Return [x, y] of the center of cell containing provided text 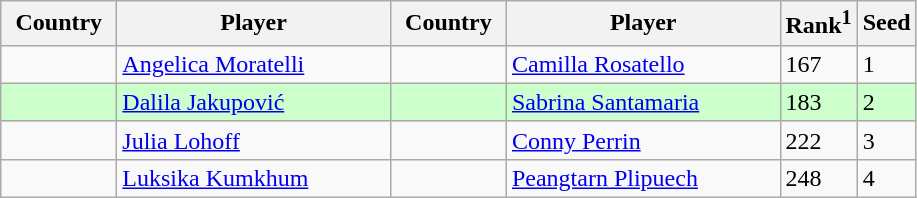
Rank1 [818, 24]
1 [886, 64]
Sabrina Santamaria [643, 102]
183 [818, 102]
167 [818, 64]
Luksika Kumkhum [254, 178]
Julia Lohoff [254, 140]
Dalila Jakupović [254, 102]
Seed [886, 24]
Camilla Rosatello [643, 64]
4 [886, 178]
3 [886, 140]
Angelica Moratelli [254, 64]
2 [886, 102]
Peangtarn Plipuech [643, 178]
Conny Perrin [643, 140]
222 [818, 140]
248 [818, 178]
